Output the (x, y) coordinate of the center of the cell containing the given text.  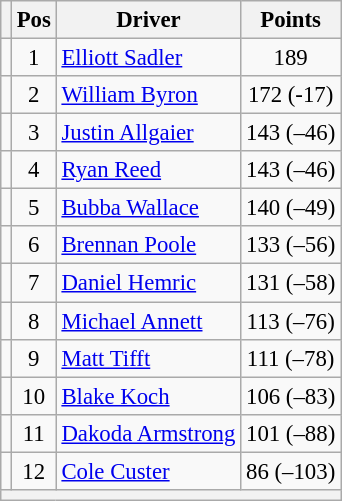
Driver (148, 20)
Elliott Sadler (148, 58)
2 (34, 95)
Dakoda Armstrong (148, 433)
12 (34, 471)
5 (34, 208)
8 (34, 321)
7 (34, 283)
172 (-17) (291, 95)
140 (–49) (291, 208)
1 (34, 58)
Daniel Hemric (148, 283)
4 (34, 170)
86 (–103) (291, 471)
Brennan Poole (148, 245)
11 (34, 433)
Blake Koch (148, 396)
Justin Allgaier (148, 133)
9 (34, 358)
10 (34, 396)
Bubba Wallace (148, 208)
Matt Tifft (148, 358)
189 (291, 58)
111 (–78) (291, 358)
Michael Annett (148, 321)
6 (34, 245)
Ryan Reed (148, 170)
William Byron (148, 95)
101 (–88) (291, 433)
113 (–76) (291, 321)
Points (291, 20)
Cole Custer (148, 471)
3 (34, 133)
131 (–58) (291, 283)
133 (–56) (291, 245)
Pos (34, 20)
106 (–83) (291, 396)
